For the text-containing cell, return its midpoint in [x, y] coordinate format. 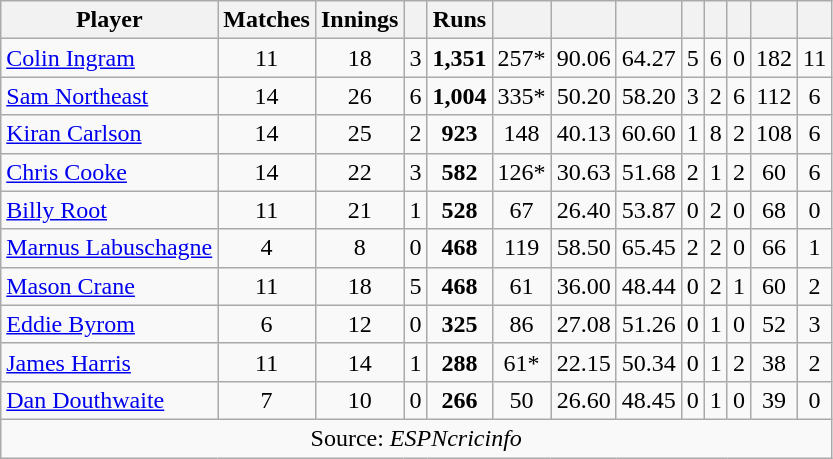
1,004 [460, 96]
64.27 [648, 58]
182 [774, 58]
21 [359, 210]
325 [460, 324]
Player [110, 20]
119 [522, 248]
26 [359, 96]
Eddie Byrom [110, 324]
27.08 [584, 324]
51.26 [648, 324]
48.45 [648, 400]
22 [359, 172]
288 [460, 362]
50 [522, 400]
Innings [359, 20]
36.00 [584, 286]
Colin Ingram [110, 58]
86 [522, 324]
61 [522, 286]
68 [774, 210]
Sam Northeast [110, 96]
Matches [267, 20]
38 [774, 362]
582 [460, 172]
65.45 [648, 248]
335* [522, 96]
148 [522, 134]
12 [359, 324]
50.20 [584, 96]
7 [267, 400]
53.87 [648, 210]
25 [359, 134]
4 [267, 248]
257* [522, 58]
923 [460, 134]
48.44 [648, 286]
90.06 [584, 58]
51.68 [648, 172]
52 [774, 324]
Billy Root [110, 210]
Chris Cooke [110, 172]
66 [774, 248]
39 [774, 400]
Marnus Labuschagne [110, 248]
26.40 [584, 210]
Dan Douthwaite [110, 400]
58.50 [584, 248]
Source: ESPNcricinfo [416, 438]
266 [460, 400]
67 [522, 210]
40.13 [584, 134]
26.60 [584, 400]
58.20 [648, 96]
60.60 [648, 134]
30.63 [584, 172]
Kiran Carlson [110, 134]
10 [359, 400]
Mason Crane [110, 286]
50.34 [648, 362]
528 [460, 210]
1,351 [460, 58]
61* [522, 362]
Runs [460, 20]
James Harris [110, 362]
22.15 [584, 362]
108 [774, 134]
112 [774, 96]
126* [522, 172]
